Locate the cell with the specified text and output its (X, Y) center coordinate. 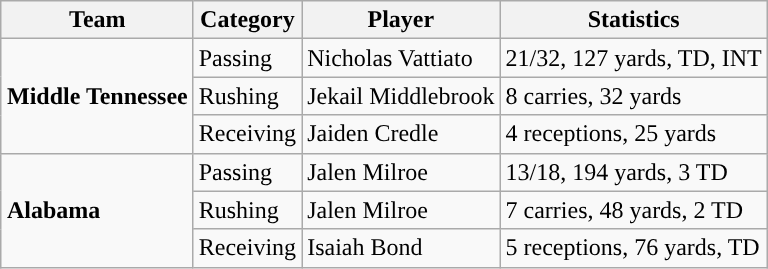
Nicholas Vattiato (401, 58)
7 carries, 48 yards, 2 TD (634, 210)
Team (97, 20)
8 carries, 32 yards (634, 96)
Isaiah Bond (401, 248)
13/18, 194 yards, 3 TD (634, 172)
Category (247, 20)
Alabama (97, 210)
Statistics (634, 20)
Jekail Middlebrook (401, 96)
5 receptions, 76 yards, TD (634, 248)
Jaiden Credle (401, 134)
Middle Tennessee (97, 96)
Player (401, 20)
21/32, 127 yards, TD, INT (634, 58)
4 receptions, 25 yards (634, 134)
